Determine the [X, Y] coordinate at the center of the cell enclosing the given text.  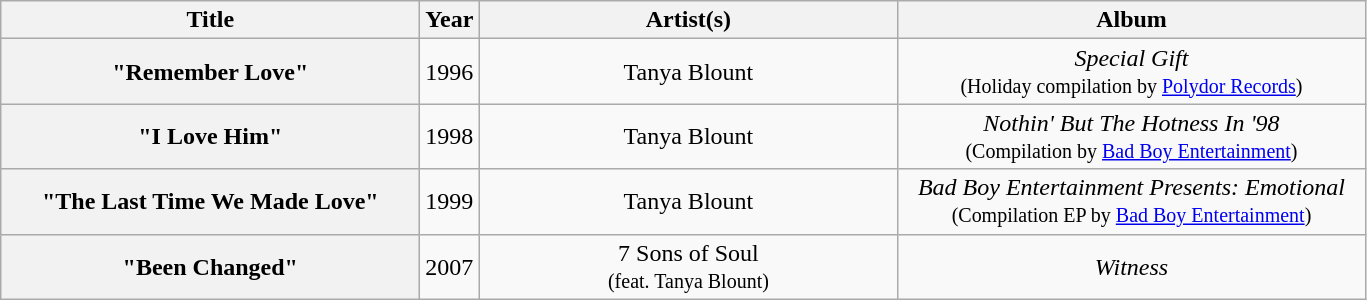
Year [450, 20]
"The Last Time We Made Love" [210, 202]
1996 [450, 72]
"Remember Love" [210, 72]
Artist(s) [688, 20]
Nothin' But The Hotness In '98 (Compilation by Bad Boy Entertainment) [1132, 136]
1998 [450, 136]
Bad Boy Entertainment Presents: Emotional(Compilation EP by Bad Boy Entertainment) [1132, 202]
Witness [1132, 266]
7 Sons of Soul(feat. Tanya Blount) [688, 266]
Album [1132, 20]
"Been Changed" [210, 266]
1999 [450, 202]
2007 [450, 266]
Title [210, 20]
Special Gift(Holiday compilation by Polydor Records) [1132, 72]
"I Love Him" [210, 136]
